Return the [X, Y] coordinate for the center point of the cell that contains the specified text.  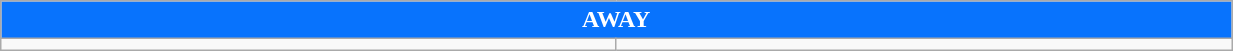
AWAY [616, 20]
